For the text-containing cell, return its midpoint in (X, Y) coordinate format. 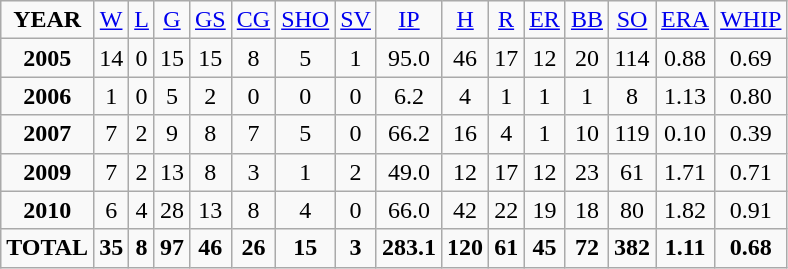
0.71 (751, 172)
H (466, 20)
6.2 (408, 96)
WHIP (751, 20)
R (506, 20)
1.82 (686, 210)
6 (112, 210)
0.10 (686, 134)
1.13 (686, 96)
42 (466, 210)
9 (172, 134)
2010 (48, 210)
2006 (48, 96)
283.1 (408, 248)
2007 (48, 134)
0.91 (751, 210)
120 (466, 248)
95.0 (408, 58)
119 (632, 134)
ER (545, 20)
66.2 (408, 134)
2009 (48, 172)
0.68 (751, 248)
28 (172, 210)
L (142, 20)
97 (172, 248)
GS (210, 20)
2005 (48, 58)
YEAR (48, 20)
49.0 (408, 172)
SHO (306, 20)
16 (466, 134)
45 (545, 248)
0.39 (751, 134)
G (172, 20)
SO (632, 20)
80 (632, 210)
66.0 (408, 210)
W (112, 20)
CG (253, 20)
IP (408, 20)
26 (253, 248)
18 (586, 210)
20 (586, 58)
35 (112, 248)
22 (506, 210)
SV (356, 20)
23 (586, 172)
1.11 (686, 248)
19 (545, 210)
0.88 (686, 58)
ERA (686, 20)
114 (632, 58)
0.80 (751, 96)
TOTAL (48, 248)
1.71 (686, 172)
10 (586, 134)
382 (632, 248)
0.69 (751, 58)
14 (112, 58)
BB (586, 20)
72 (586, 248)
